Scan for the cell matching the given text and deliver its [X, Y] coordinate at center. 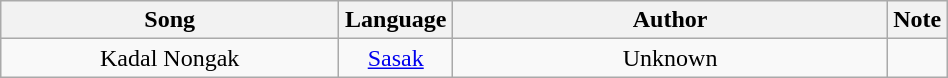
Sasak [396, 58]
Unknown [670, 58]
Note [917, 20]
Language [396, 20]
Kadal Nongak [170, 58]
Author [670, 20]
Song [170, 20]
